Locate the cell with the specified text and output its (x, y) center coordinate. 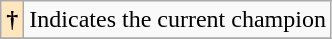
† (12, 20)
Indicates the current champion (178, 20)
